Capture the cell that displays the provided text and extract its (X, Y) central coordinate. 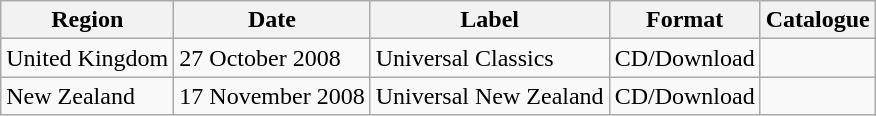
United Kingdom (88, 58)
Format (684, 20)
Universal New Zealand (490, 96)
Region (88, 20)
27 October 2008 (272, 58)
Label (490, 20)
Date (272, 20)
Catalogue (818, 20)
Universal Classics (490, 58)
17 November 2008 (272, 96)
New Zealand (88, 96)
